Find where the given text appears and provide that cell's center as [X, Y] coordinate. 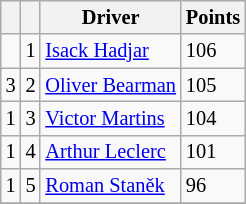
Arthur Leclerc [110, 152]
Oliver Bearman [110, 85]
2 [31, 85]
5 [31, 186]
Victor Martins [110, 118]
101 [213, 152]
Roman Staněk [110, 186]
106 [213, 51]
104 [213, 118]
Driver [110, 17]
4 [31, 152]
Isack Hadjar [110, 51]
Points [213, 17]
105 [213, 85]
96 [213, 186]
